Find where the given text appears and provide that cell's center as (x, y) coordinate. 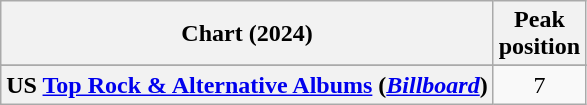
7 (539, 85)
Chart (2024) (247, 34)
US Top Rock & Alternative Albums (Billboard) (247, 85)
Peakposition (539, 34)
